Return the (X, Y) coordinate for the center point of the cell that contains the specified text.  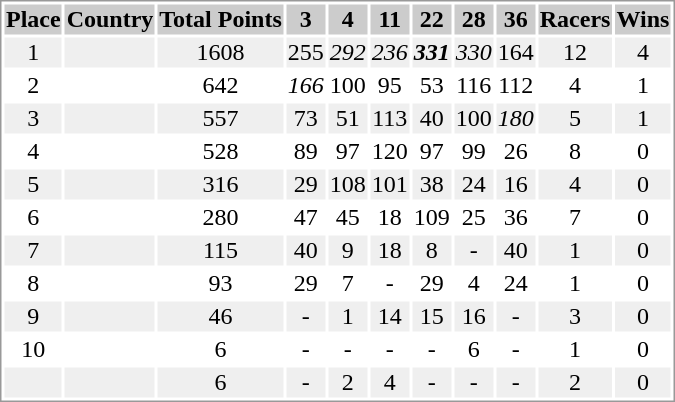
Racers (575, 19)
15 (432, 317)
10 (33, 349)
557 (220, 119)
99 (474, 151)
93 (220, 283)
236 (390, 53)
73 (306, 119)
95 (390, 85)
53 (432, 85)
Wins (643, 19)
38 (432, 185)
14 (390, 317)
26 (516, 151)
22 (432, 19)
Place (33, 19)
330 (474, 53)
Country (110, 19)
180 (516, 119)
280 (220, 217)
28 (474, 19)
1608 (220, 53)
11 (390, 19)
47 (306, 217)
45 (348, 217)
120 (390, 151)
46 (220, 317)
25 (474, 217)
108 (348, 185)
316 (220, 185)
642 (220, 85)
164 (516, 53)
112 (516, 85)
292 (348, 53)
528 (220, 151)
Total Points (220, 19)
109 (432, 217)
331 (432, 53)
115 (220, 251)
101 (390, 185)
89 (306, 151)
113 (390, 119)
51 (348, 119)
166 (306, 85)
255 (306, 53)
116 (474, 85)
12 (575, 53)
